Provide the [X, Y] coordinate of the cell's center where the given text is located.  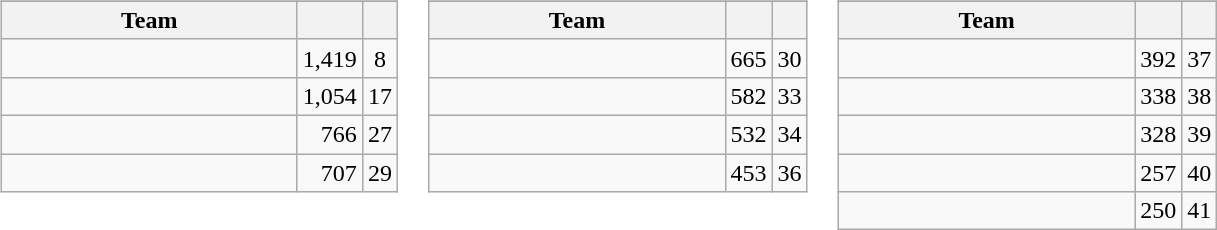
338 [1158, 96]
257 [1158, 173]
707 [330, 173]
30 [790, 58]
8 [380, 58]
665 [748, 58]
41 [1200, 211]
40 [1200, 173]
392 [1158, 58]
1,054 [330, 96]
532 [748, 134]
36 [790, 173]
582 [748, 96]
34 [790, 134]
38 [1200, 96]
39 [1200, 134]
453 [748, 173]
17 [380, 96]
27 [380, 134]
29 [380, 173]
250 [1158, 211]
766 [330, 134]
328 [1158, 134]
33 [790, 96]
37 [1200, 58]
1,419 [330, 58]
